Find where the given text appears and provide that cell's center as (X, Y) coordinate. 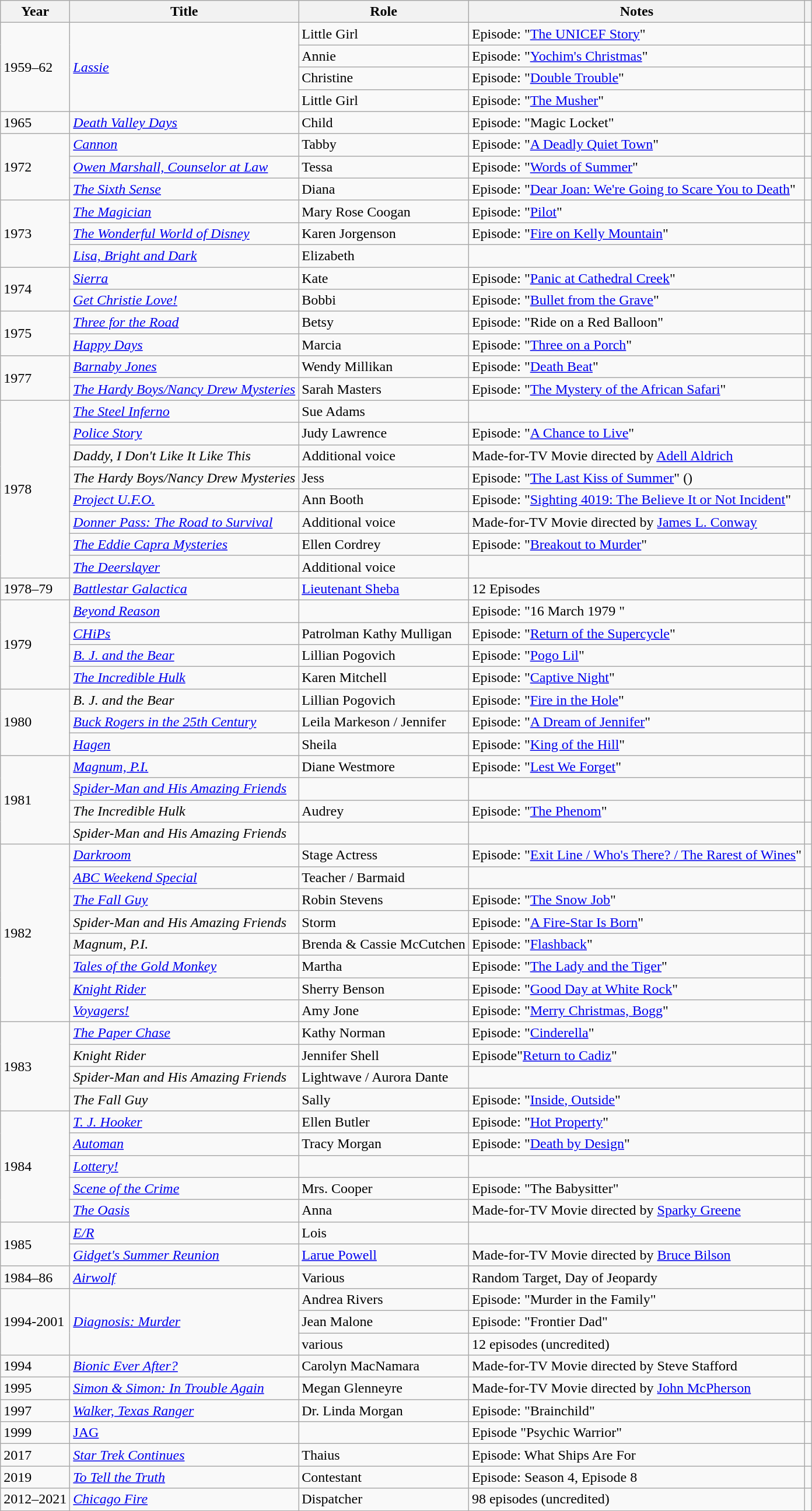
Tracy Morgan (384, 1144)
Karen Mitchell (384, 678)
Made-for-TV Movie directed by John McPherson (636, 1388)
Sierra (184, 278)
The Steel Inferno (184, 411)
Robin Stevens (384, 900)
ABC Weekend Special (184, 877)
The Paper Chase (184, 1033)
The Deerslayer (184, 566)
Episode: "Fire in the Hole" (636, 700)
Episode: "Bullet from the Grave" (636, 300)
Bionic Ever After? (184, 1366)
Judy Lawrence (384, 433)
Leila Markeson / Jennifer (384, 722)
Lieutenant Sheba (384, 589)
1975 (35, 334)
Episode: What Ships Are For (636, 1455)
1985 (35, 1244)
Episode: "Death Beat" (636, 367)
Episode: "Pogo Lil" (636, 656)
Episode: "The Musher" (636, 100)
1997 (35, 1411)
Made-for-TV Movie directed by James L. Conway (636, 522)
Episode: "Dear Joan: We're Going to Scare You to Death" (636, 189)
Episode: Season 4, Episode 8 (636, 1477)
Annie (384, 56)
98 episodes (uncredited) (636, 1499)
Star Trek Continues (184, 1455)
Mrs. Cooper (384, 1188)
Lisa, Bright and Dark (184, 256)
1965 (35, 123)
12 Episodes (636, 589)
Happy Days (184, 345)
E/R (184, 1233)
CHiPs (184, 633)
To Tell the Truth (184, 1477)
Episode"Return to Cadiz" (636, 1055)
Bobbi (384, 300)
Dr. Linda Morgan (384, 1411)
Episode: "Double Trouble" (636, 78)
1981 (35, 800)
Episode: "Words of Summer" (636, 167)
Darkroom (184, 855)
Kate (384, 278)
Notes (636, 12)
Betsy (384, 323)
Donner Pass: The Road to Survival (184, 522)
Cannon (184, 145)
Sarah Masters (384, 389)
Lassie (184, 67)
The Sixth Sense (184, 189)
Larue Powell (384, 1255)
Episode: "Hot Property" (636, 1122)
Owen Marshall, Counselor at Law (184, 167)
Gidget's Summer Reunion (184, 1255)
Random Target, Day of Jeopardy (636, 1277)
Carolyn MacNamara (384, 1366)
Episode: "Ride on a Red Balloon" (636, 323)
Made-for-TV Movie directed by Steve Stafford (636, 1366)
The Eddie Capra Mysteries (184, 544)
Episode: "The Last Kiss of Summer" () (636, 478)
12 episodes (uncredited) (636, 1344)
Various (384, 1277)
T. J. Hooker (184, 1122)
Stage Actress (384, 855)
Sheila (384, 744)
Episode: "A Fire-Star Is Born" (636, 922)
1994 (35, 1366)
Lottery! (184, 1166)
1973 (35, 233)
1977 (35, 378)
Mary Rose Coogan (384, 211)
1984–86 (35, 1277)
Megan Glenneyre (384, 1388)
Episode: "Flashback" (636, 944)
Barnaby Jones (184, 367)
Anna (384, 1211)
Daddy, I Don't Like It Like This (184, 456)
Episode: "Yochim's Christmas" (636, 56)
Amy Jone (384, 1011)
Hagen (184, 744)
Episode: "A Chance to Live" (636, 433)
Episode: "Good Day at White Rock" (636, 989)
Ellen Butler (384, 1122)
Episode: "Lest We Forget" (636, 767)
Year (35, 12)
Scene of the Crime (184, 1188)
2012–2021 (35, 1499)
The Magician (184, 211)
2017 (35, 1455)
Episode: "Inside, Outside" (636, 1100)
Tabby (384, 145)
Episode: "The UNICEF Story" (636, 34)
Dispatcher (384, 1499)
The Wonderful World of Disney (184, 233)
Episode: "A Deadly Quiet Town" (636, 145)
Police Story (184, 433)
Walker, Texas Ranger (184, 1411)
1982 (35, 933)
Death Valley Days (184, 123)
Chicago Fire (184, 1499)
Made-for-TV Movie directed by Bruce Bilson (636, 1255)
Episode: "Sighting 4019: The Believe It or Not Incident" (636, 500)
Episode: "The Babysitter" (636, 1188)
Elizabeth (384, 256)
Jess (384, 478)
Ellen Cordrey (384, 544)
various (384, 1344)
Three for the Road (184, 323)
Episode: "Fire on Kelly Mountain" (636, 233)
Kathy Norman (384, 1033)
1984 (35, 1166)
1995 (35, 1388)
Beyond Reason (184, 611)
Wendy Millikan (384, 367)
Episode: "King of the Hill" (636, 744)
Battlestar Galactica (184, 589)
Diana (384, 189)
1959–62 (35, 67)
Episode: "Merry Christmas, Bogg" (636, 1011)
Episode: "Murder in the Family" (636, 1299)
1978 (35, 489)
1980 (35, 722)
Episode: "Magic Locket" (636, 123)
Jean Malone (384, 1321)
Lightwave / Aurora Dante (384, 1078)
Diane Westmore (384, 767)
Buck Rogers in the 25th Century (184, 722)
Tessa (384, 167)
Get Christie Love! (184, 300)
Episode: "Captive Night" (636, 678)
1972 (35, 167)
Andrea Rivers (384, 1299)
Episode: "The Lady and the Tiger" (636, 966)
Sally (384, 1100)
Jennifer Shell (384, 1055)
1994-2001 (35, 1321)
Simon & Simon: In Trouble Again (184, 1388)
Made-for-TV Movie directed by Sparky Greene (636, 1211)
Christine (384, 78)
Episode: "Panic at Cathedral Creek" (636, 278)
1974 (35, 289)
Episode: "Frontier Dad" (636, 1321)
Episode: "The Phenom" (636, 811)
Diagnosis: Murder (184, 1321)
Episode: "Breakout to Murder" (636, 544)
JAG (184, 1433)
Episode: "The Mystery of the African Safari" (636, 389)
Episode: "Death by Design" (636, 1144)
Episode: "A Dream of Jennifer" (636, 722)
Sherry Benson (384, 989)
Project U.F.O. (184, 500)
Contestant (384, 1477)
Airwolf (184, 1277)
Episode: "Exit Line / Who's There? / The Rarest of Wines" (636, 855)
Voyagers! (184, 1011)
Martha (384, 966)
Automan (184, 1144)
Audrey (384, 811)
1978–79 (35, 589)
The Oasis (184, 1211)
1979 (35, 644)
Episode: "Three on a Porch" (636, 345)
Episode: "Brainchild" (636, 1411)
Patrolman Kathy Mulligan (384, 633)
Episode: "The Snow Job" (636, 900)
Sue Adams (384, 411)
Title (184, 12)
Child (384, 123)
Ann Booth (384, 500)
Teacher / Barmaid (384, 877)
Episode: "Pilot" (636, 211)
Made-for-TV Movie directed by Adell Aldrich (636, 456)
Marcia (384, 345)
Storm (384, 922)
Karen Jorgenson (384, 233)
1999 (35, 1433)
Episode: "16 March 1979 " (636, 611)
Role (384, 12)
Episode: "Cinderella" (636, 1033)
Brenda & Cassie McCutchen (384, 944)
1983 (35, 1066)
Episode "Psychic Warrior" (636, 1433)
Tales of the Gold Monkey (184, 966)
Lois (384, 1233)
2019 (35, 1477)
Episode: "Return of the Supercycle" (636, 633)
Thaius (384, 1455)
